Identify which cell holds the provided text, then report its (x, y) central coordinate. 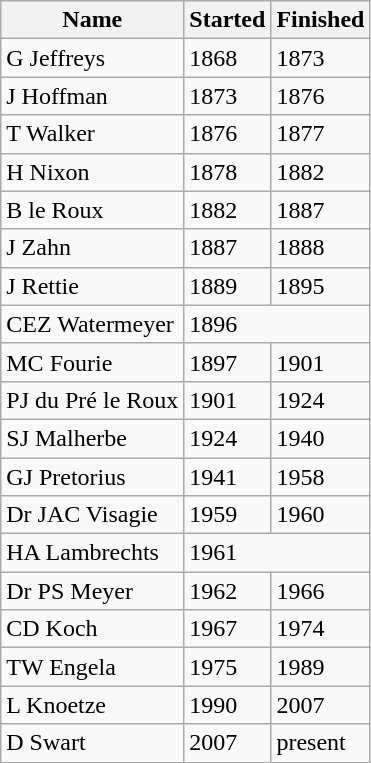
Dr PS Meyer (92, 591)
1975 (228, 667)
J Zahn (92, 248)
H Nixon (92, 172)
1895 (320, 286)
1896 (277, 324)
TW Engela (92, 667)
1974 (320, 629)
1960 (320, 515)
1877 (320, 134)
1889 (228, 286)
Finished (320, 20)
CEZ Watermeyer (92, 324)
1962 (228, 591)
1958 (320, 477)
1966 (320, 591)
B le Roux (92, 210)
L Knoetze (92, 705)
1941 (228, 477)
1989 (320, 667)
1940 (320, 438)
1990 (228, 705)
HA Lambrechts (92, 553)
J Rettie (92, 286)
Started (228, 20)
CD Koch (92, 629)
G Jeffreys (92, 58)
Dr JAC Visagie (92, 515)
present (320, 743)
1888 (320, 248)
1868 (228, 58)
1961 (277, 553)
1878 (228, 172)
1897 (228, 362)
Name (92, 20)
PJ du Pré le Roux (92, 400)
GJ Pretorius (92, 477)
T Walker (92, 134)
1967 (228, 629)
1959 (228, 515)
MC Fourie (92, 362)
J Hoffman (92, 96)
SJ Malherbe (92, 438)
D Swart (92, 743)
